Pinpoint the cell where the given text exists, returning its (X, Y) midpoint coordinate. 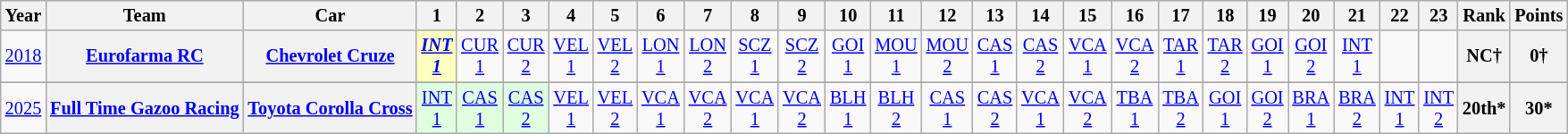
NC† (1484, 56)
0† (1539, 56)
2 (480, 15)
8 (754, 15)
Chevrolet Cruze (331, 56)
MOU1 (895, 56)
Eurofarma RC (145, 56)
SCZ2 (802, 56)
TAR1 (1180, 56)
6 (661, 15)
17 (1180, 15)
19 (1268, 15)
5 (615, 15)
CUR1 (480, 56)
1 (436, 15)
3 (526, 15)
TBA2 (1180, 108)
23 (1438, 15)
16 (1135, 15)
Points (1539, 15)
BLH1 (848, 108)
TAR2 (1226, 56)
2018 (23, 56)
BLH2 (895, 108)
10 (848, 15)
30* (1539, 108)
Car (331, 15)
LON1 (661, 56)
20th* (1484, 108)
20 (1312, 15)
BRA2 (1357, 108)
MOU2 (947, 56)
14 (1040, 15)
Year (23, 15)
13 (995, 15)
4 (570, 15)
2025 (23, 108)
LON2 (708, 56)
INT2 (1438, 108)
22 (1400, 15)
15 (1088, 15)
CUR2 (526, 56)
Full Time Gazoo Racing (145, 108)
Team (145, 15)
7 (708, 15)
9 (802, 15)
21 (1357, 15)
SCZ1 (754, 56)
TBA1 (1135, 108)
Rank (1484, 15)
18 (1226, 15)
BRA1 (1312, 108)
11 (895, 15)
12 (947, 15)
Toyota Corolla Cross (331, 108)
